Capture the cell that displays the provided text and extract its [x, y] central coordinate. 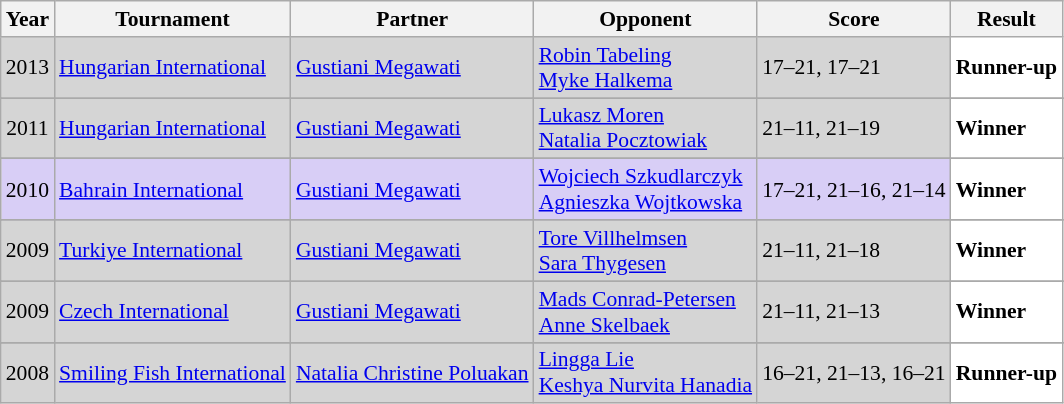
2010 [28, 190]
21–11, 21–18 [854, 250]
17–21, 17–21 [854, 68]
Smiling Fish International [172, 372]
17–21, 21–16, 21–14 [854, 190]
Natalia Christine Poluakan [412, 372]
16–21, 21–13, 16–21 [854, 372]
21–11, 21–13 [854, 312]
2008 [28, 372]
Year [28, 19]
Tournament [172, 19]
2013 [28, 68]
Bahrain International [172, 190]
Czech International [172, 312]
Result [1006, 19]
Lingga Lie Keshya Nurvita Hanadia [646, 372]
2011 [28, 128]
Partner [412, 19]
Turkiye International [172, 250]
Mads Conrad-Petersen Anne Skelbaek [646, 312]
21–11, 21–19 [854, 128]
Opponent [646, 19]
Robin Tabeling Myke Halkema [646, 68]
Score [854, 19]
Tore Villhelmsen Sara Thygesen [646, 250]
Lukasz Moren Natalia Pocztowiak [646, 128]
Wojciech Szkudlarczyk Agnieszka Wojtkowska [646, 190]
